Identify which cell holds the provided text, then report its (X, Y) central coordinate. 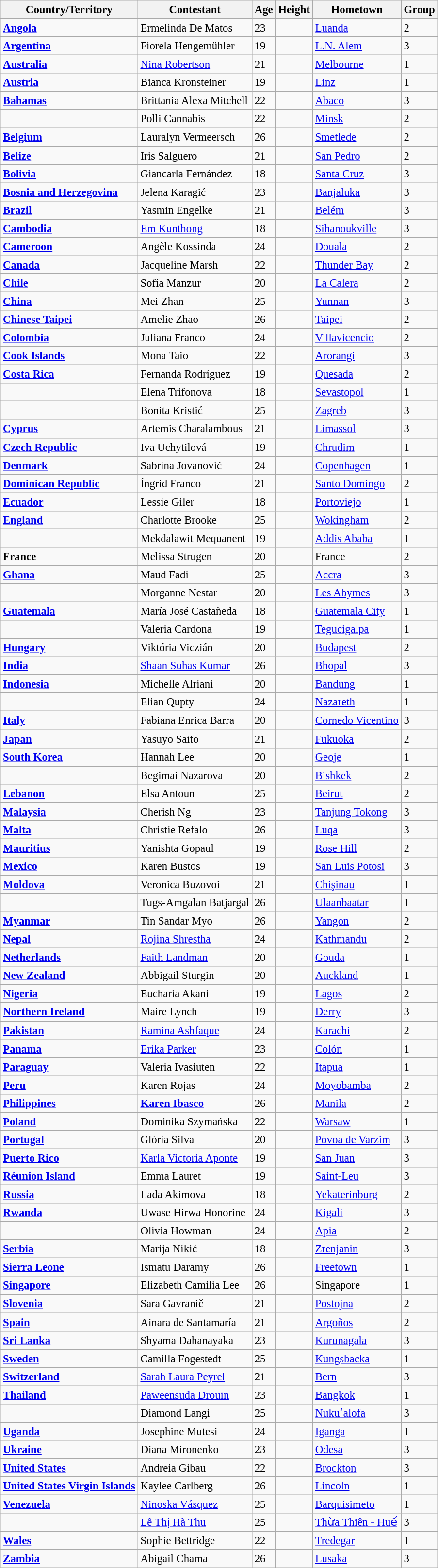
Belize (69, 156)
Portugal (69, 1140)
Zambia (69, 1559)
India (69, 666)
Douala (357, 247)
Jelena Karagić (195, 192)
Serbia (69, 1249)
Moldova (69, 884)
Shyama Dahanayaka (195, 1340)
England (69, 520)
Elsa Antoun (195, 793)
Hometown (357, 10)
Diana Mironenko (195, 1450)
Bonita Kristić (195, 411)
Odesa (357, 1450)
Kaylee Carlberg (195, 1486)
Bahamas (69, 101)
Sweden (69, 1359)
Juliana Franco (195, 338)
Costa Rica (69, 374)
Sara Gavranič (195, 1304)
Ramina Ashfaque (195, 1030)
Bangkok (357, 1395)
Póvoa de Varzim (357, 1140)
United States (69, 1468)
Valeria Cardona (195, 629)
Lincoln (357, 1486)
Tugs-Amgalan Batjargal (195, 903)
Brockton (357, 1468)
Bolivia (69, 174)
Chişinau (357, 884)
Chile (69, 283)
Ismatu Daramy (195, 1267)
Karachi (357, 1030)
Nukuʻalofa (357, 1413)
Kathmandu (357, 939)
Guatemala (69, 611)
Quesada (357, 374)
United States Virgin Islands (69, 1486)
Chrudim (357, 447)
Les Abymes (357, 593)
Panama (69, 1049)
Mei Zhan (195, 301)
Amelie Zhao (195, 320)
Nazareth (357, 703)
Zagreb (357, 411)
Thailand (69, 1395)
Fukuoka (357, 739)
Polli Cannabis (195, 119)
Czech Republic (69, 447)
Chinese Taipei (69, 320)
Fernanda Rodríguez (195, 374)
Minsk (357, 119)
Myanmar (69, 921)
Karen Rojas (195, 1085)
Postojna (357, 1304)
Sri Lanka (69, 1340)
San Pedro (357, 156)
Group (419, 10)
Spain (69, 1322)
Mekdalawit Mequanent (195, 538)
Slovenia (69, 1304)
Fiorela Hengemühler (195, 46)
Sarah Laura Peyrel (195, 1376)
Paraguay (69, 1067)
Valeria Ivasiuten (195, 1067)
Hannah Lee (195, 757)
Rose Hill (357, 848)
Barquisimeto (357, 1504)
Bandung (357, 684)
Cook Islands (69, 356)
Karen Ibasco (195, 1104)
Elian Qupty (195, 703)
Yangon (357, 921)
María José Castañeda (195, 611)
Lusaka (357, 1559)
Karen Bustos (195, 866)
Malta (69, 830)
Dominika Szymańska (195, 1121)
Saint-Leu (357, 1176)
Angola (69, 28)
Warsaw (357, 1121)
Artemis Charalambous (195, 429)
Nigeria (69, 994)
Bishkek (357, 775)
Ghana (69, 575)
Viktória Viczián (195, 648)
Brazil (69, 210)
Belgium (69, 137)
Luqa (357, 830)
Brittania Alexa Mitchell (195, 101)
Santo Domingo (357, 483)
Em Kunthong (195, 228)
Charlotte Brooke (195, 520)
Peru (69, 1085)
Cambodia (69, 228)
Fabiana Enrica Barra (195, 720)
Guatemala City (357, 611)
Austria (69, 82)
Indonesia (69, 684)
Ainara de Santamaría (195, 1322)
Hungary (69, 648)
Cyprus (69, 429)
Argoños (357, 1322)
Uwase Hirwa Honorine (195, 1213)
Iris Salguero (195, 156)
Gouda (357, 958)
Cherish Ng (195, 812)
Paweensuda Drouin (195, 1395)
Camilla Fogestedt (195, 1359)
Kurunagala (357, 1340)
Thunder Bay (357, 265)
Christie Refalo (195, 830)
Northern Ireland (69, 1012)
Dominican Republic (69, 483)
Veronica Buzovoi (195, 884)
Cornedo Vicentino (357, 720)
Bosnia and Herzegovina (69, 192)
Sophie Bettridge (195, 1541)
Lagos (357, 994)
Linz (357, 82)
New Zealand (69, 976)
Olivia Howman (195, 1231)
Manila (357, 1104)
Uganda (69, 1431)
Belém (357, 210)
Copenhagen (357, 465)
Maud Fadi (195, 575)
Malaysia (69, 812)
Lessie Giler (195, 502)
Sevastopol (357, 392)
Freetown (357, 1267)
Íngrid Franco (195, 483)
Shaan Suhas Kumar (195, 666)
Sihanoukville (357, 228)
Elena Trifonova (195, 392)
Japan (69, 739)
Derry (357, 1012)
Pakistan (69, 1030)
Tanjung Tokong (357, 812)
Tegucigalpa (357, 629)
Lada Akimova (195, 1195)
Rwanda (69, 1213)
Moyobamba (357, 1085)
Accra (357, 575)
Beirut (357, 793)
Kigali (357, 1213)
Bern (357, 1376)
Contestant (195, 10)
Begimai Nazarova (195, 775)
Denmark (69, 465)
Yasmin Engelke (195, 210)
Italy (69, 720)
Giancarla Fernández (195, 174)
Lê Thị Hà Thu (195, 1522)
Canada (69, 265)
Elizabeth Camilia Lee (195, 1285)
Réunion Island (69, 1176)
Zrenjanin (357, 1249)
Tin Sandar Myo (195, 921)
Limassol (357, 429)
L.N. Alem (357, 46)
Wokingham (357, 520)
La Calera (357, 283)
Addis Ababa (357, 538)
Mauritius (69, 848)
Country/Territory (69, 10)
Ulaanbaatar (357, 903)
Ninoska Vásquez (195, 1504)
Morganne Nestar (195, 593)
Nepal (69, 939)
Bianca Kronsteiner (195, 82)
Yanishta Gopaul (195, 848)
Russia (69, 1195)
Netherlands (69, 958)
Ermelinda De Matos (195, 28)
San Luis Potosi (357, 866)
Australia (69, 64)
Yunnan (357, 301)
Erika Parker (195, 1049)
Maire Lynch (195, 1012)
Emma Lauret (195, 1176)
Budapest (357, 648)
Ecuador (69, 502)
Santa Cruz (357, 174)
Thừa Thiên - Huế (357, 1522)
Rojina Shrestha (195, 939)
Sabrina Jovanović (195, 465)
Taipei (357, 320)
Cameroon (69, 247)
Andreia Gibau (195, 1468)
Kungsbacka (357, 1359)
Switzerland (69, 1376)
Colón (357, 1049)
Poland (69, 1121)
Age (264, 10)
Nina Robertson (195, 64)
Puerto Rico (69, 1158)
Sierra Leone (69, 1267)
Karla Victoria Aponte (195, 1158)
Tredegar (357, 1541)
Angèle Kossinda (195, 247)
Venezuela (69, 1504)
San Juan (357, 1158)
Height (294, 10)
Iva Uchytilová (195, 447)
Smetlede (357, 137)
Diamond Langi (195, 1413)
Arorangi (357, 356)
China (69, 301)
Luanda (357, 28)
Iganga (357, 1431)
Bhopal (357, 666)
Yasuyo Saito (195, 739)
Colombia (69, 338)
Itapua (357, 1067)
Lauralyn Vermeersch (195, 137)
Michelle Alriani (195, 684)
Melbourne (357, 64)
Abigail Chama (195, 1559)
Villavicencio (357, 338)
Wales (69, 1541)
Abbigail Sturgin (195, 976)
Lebanon (69, 793)
Melissa Strugen (195, 557)
Banjaluka (357, 192)
Mexico (69, 866)
Marija Nikić (195, 1249)
Argentina (69, 46)
Glória Silva (195, 1140)
Auckland (357, 976)
Jacqueline Marsh (195, 265)
Geoje (357, 757)
Yekaterinburg (357, 1195)
Philippines (69, 1104)
Faith Landman (195, 958)
Mona Taio (195, 356)
Apia (357, 1231)
Portoviejo (357, 502)
Abaco (357, 101)
Eucharia Akani (195, 994)
Josephine Mutesi (195, 1431)
South Korea (69, 757)
Ukraine (69, 1450)
Sofía Manzur (195, 283)
